Extract the [x, y] coordinate from the center of the cell holding the provided text.  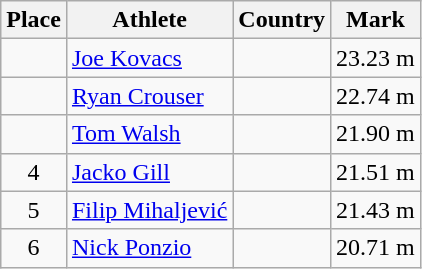
Tom Walsh [149, 134]
Country [282, 20]
22.74 m [376, 96]
Athlete [149, 20]
6 [34, 248]
5 [34, 210]
4 [34, 172]
Nick Ponzio [149, 248]
Filip Mihaljević [149, 210]
21.51 m [376, 172]
21.43 m [376, 210]
23.23 m [376, 58]
Mark [376, 20]
Ryan Crouser [149, 96]
Place [34, 20]
Joe Kovacs [149, 58]
20.71 m [376, 248]
Jacko Gill [149, 172]
21.90 m [376, 134]
